Detect which cell encompasses the target text, then output its [X, Y] center coordinate. 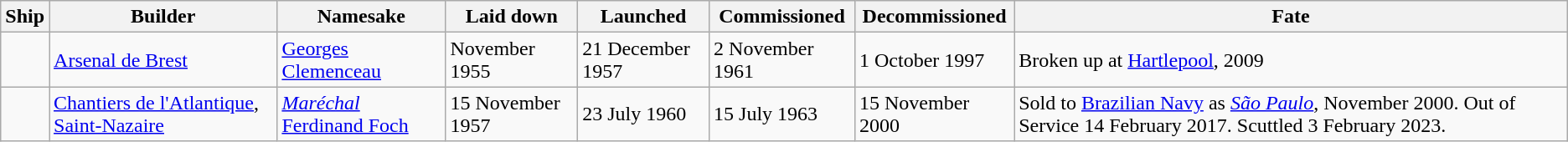
Arsenal de Brest [163, 60]
Ship [25, 17]
23 July 1960 [643, 114]
Launched [643, 17]
Decommissioned [934, 17]
2 November 1961 [782, 60]
Builder [163, 17]
Georges Clemenceau [362, 60]
21 December 1957 [643, 60]
15 July 1963 [782, 114]
Namesake [362, 17]
1 October 1997 [934, 60]
November 1955 [512, 60]
Commissioned [782, 17]
Laid down [512, 17]
Maréchal Ferdinand Foch [362, 114]
Chantiers de l'Atlantique, Saint-Nazaire [163, 114]
15 November 2000 [934, 114]
Fate [1292, 17]
Sold to Brazilian Navy as São Paulo, November 2000. Out of Service 14 February 2017. Scuttled 3 February 2023. [1292, 114]
Broken up at Hartlepool, 2009 [1292, 60]
15 November 1957 [512, 114]
